Pinpoint the cell where the given text exists, returning its (x, y) midpoint coordinate. 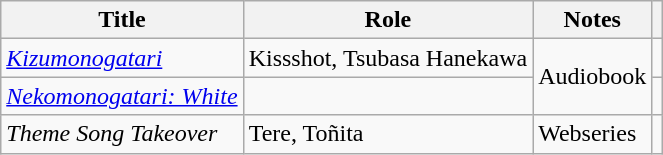
Kizumonogatari (122, 58)
Notes (592, 20)
Webseries (592, 134)
Tere, Toñita (388, 134)
Audiobook (592, 77)
Title (122, 20)
Theme Song Takeover (122, 134)
Nekomonogatari: White (122, 96)
Role (388, 20)
Kissshot, Tsubasa Hanekawa (388, 58)
